From the cell containing the given text, extract its center point as [x, y] coordinate. 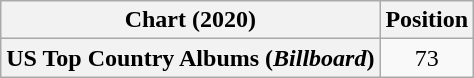
Position [427, 20]
73 [427, 58]
US Top Country Albums (Billboard) [190, 58]
Chart (2020) [190, 20]
